Provide the (X, Y) coordinate of the cell's center where the given text is located.  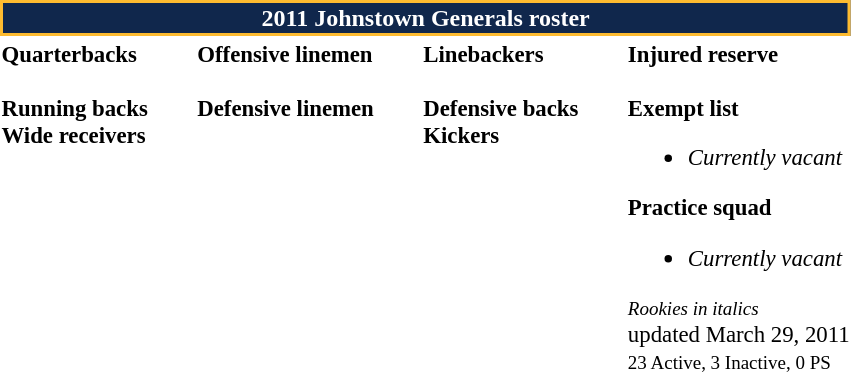
2011 Johnstown Generals roster (426, 18)
